Search for the cell housing the specified text and yield its [x, y] center coordinate. 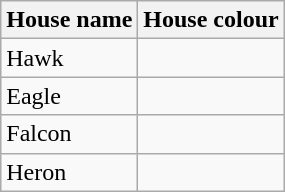
Falcon [70, 134]
House colour [211, 20]
Heron [70, 172]
Hawk [70, 58]
House name [70, 20]
Eagle [70, 96]
